Return the [X, Y] coordinate for the center point of the cell that contains the specified text.  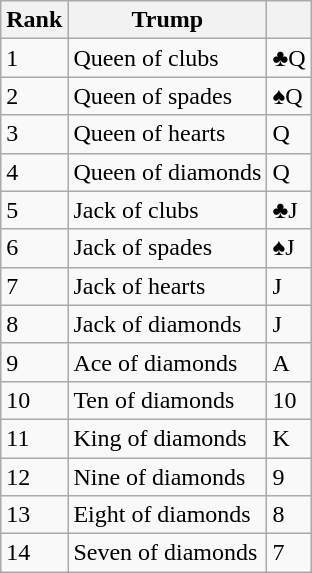
1 [34, 58]
Jack of clubs [168, 210]
Jack of spades [168, 248]
♣J [289, 210]
Rank [34, 20]
Jack of hearts [168, 286]
♠J [289, 248]
Jack of diamonds [168, 324]
A [289, 362]
K [289, 438]
♠Q [289, 96]
Trump [168, 20]
Ace of diamonds [168, 362]
13 [34, 515]
11 [34, 438]
3 [34, 134]
2 [34, 96]
Queen of clubs [168, 58]
Queen of diamonds [168, 172]
Seven of diamonds [168, 553]
Ten of diamonds [168, 400]
King of diamonds [168, 438]
6 [34, 248]
Nine of diamonds [168, 477]
Queen of hearts [168, 134]
Queen of spades [168, 96]
♣Q [289, 58]
4 [34, 172]
Eight of diamonds [168, 515]
14 [34, 553]
12 [34, 477]
5 [34, 210]
